For the text-containing cell, return its midpoint in [x, y] coordinate format. 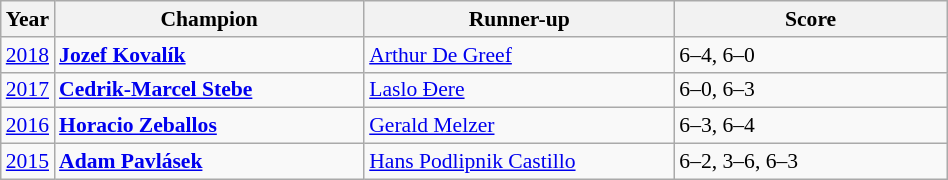
Score [810, 19]
Jozef Kovalík [209, 55]
Arthur De Greef [519, 55]
Laslo Đere [519, 90]
Adam Pavlásek [209, 162]
6–3, 6–4 [810, 126]
Gerald Melzer [519, 126]
Cedrik-Marcel Stebe [209, 90]
2018 [28, 55]
6–0, 6–3 [810, 90]
2016 [28, 126]
Horacio Zeballos [209, 126]
2017 [28, 90]
Champion [209, 19]
6–4, 6–0 [810, 55]
Runner-up [519, 19]
Year [28, 19]
2015 [28, 162]
Hans Podlipnik Castillo [519, 162]
6–2, 3–6, 6–3 [810, 162]
